Identify which cell holds the provided text, then report its [X, Y] central coordinate. 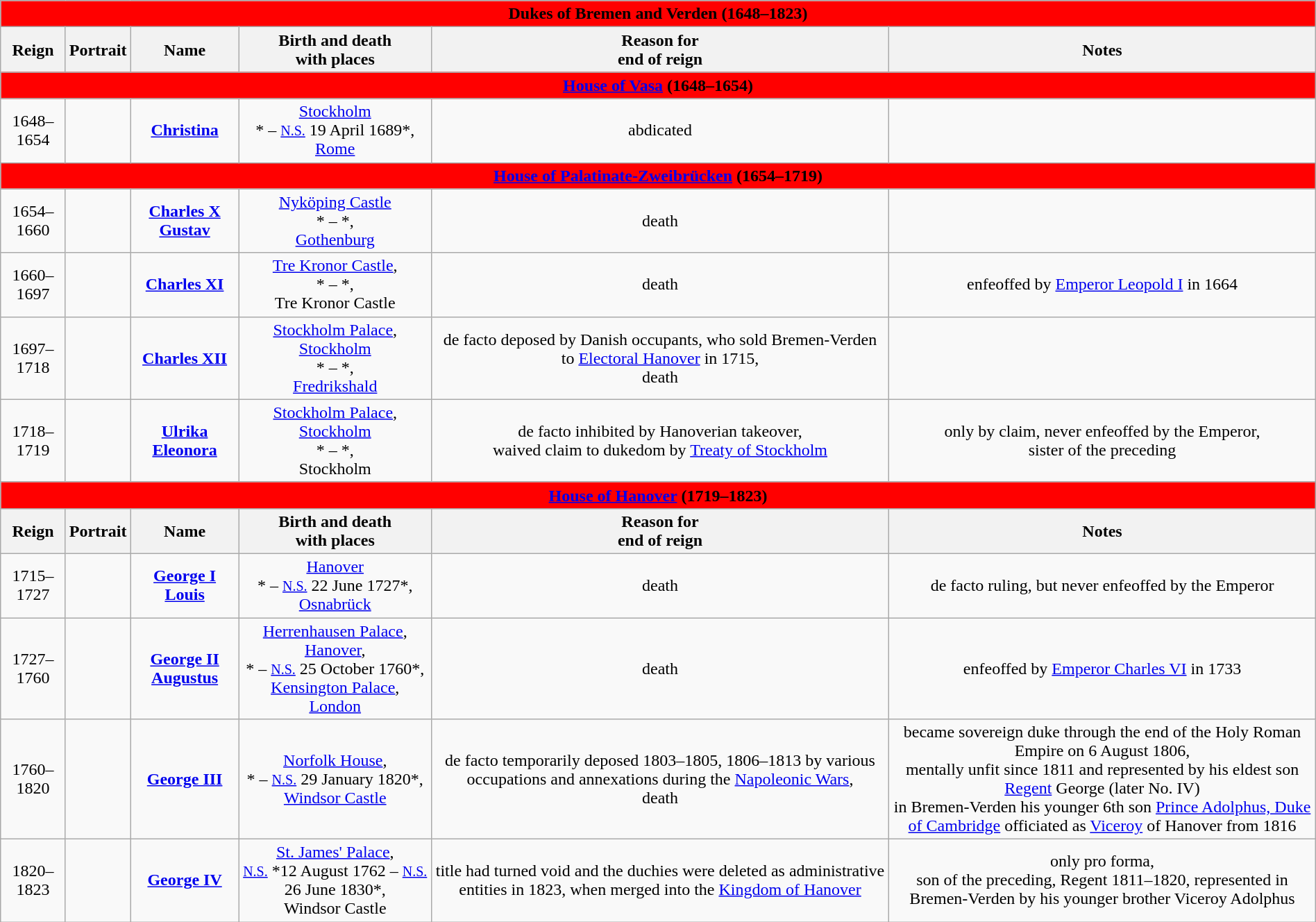
George IV [185, 880]
only by claim, never enfeoffed by the Emperor, sister of the preceding [1102, 440]
de facto deposed by Danish occupants, who sold Bremen-Verden to Electoral Hanover in 1715, death [660, 358]
Charles XII [185, 358]
de facto temporarily deposed 1803–1805, 1806–1813 by various occupations and annexations during the Napoleonic Wars, death [660, 779]
House of Vasa (1648–1654) [658, 85]
enfeoffed by Emperor Charles VI in 1733 [1102, 669]
1727–1760 [33, 669]
Herrenhausen Palace, Hanover, * – N.S. 25 October 1760*, Kensington Palace, London [335, 669]
Charles X Gustav [185, 221]
1715–1727 [33, 585]
George II Augustus [185, 669]
St. James' Palace, N.S. *12 August 1762 – N.S. 26 June 1830*, Windsor Castle [335, 880]
1648–1654 [33, 131]
House of Palatinate-Zweibrücken (1654–1719) [658, 176]
Nyköping Castle* – *, Gothenburg [335, 221]
1760–1820 [33, 779]
enfeoffed by Emperor Leopold I in 1664 [1102, 285]
Norfolk House, * – N.S. 29 January 1820*, Windsor Castle [335, 779]
Stockholm* – N.S. 19 April 1689*, Rome [335, 131]
title had turned void and the duchies were deleted as administrative entities in 1823, when merged into the Kingdom of Hanover [660, 880]
1697–1718 [33, 358]
George III [185, 779]
Stockholm Palace, Stockholm* – *, Stockholm [335, 440]
1718–1719 [33, 440]
House of Hanover (1719–1823) [658, 495]
de facto ruling, but never enfeoffed by the Emperor [1102, 585]
Hanover* – N.S. 22 June 1727*, Osnabrück [335, 585]
George I Louis [185, 585]
de facto inhibited by Hanoverian takeover, waived claim to dukedom by Treaty of Stockholm [660, 440]
only pro forma, son of the preceding, Regent 1811–1820, represented in Bremen-Verden by his younger brother Viceroy Adolphus [1102, 880]
Tre Kronor Castle, * – *, Tre Kronor Castle [335, 285]
Christina [185, 131]
1820–1823 [33, 880]
abdicated [660, 131]
1660–1697 [33, 285]
1654–1660 [33, 221]
Stockholm Palace, Stockholm* – *, Fredrikshald [335, 358]
Ulrika Eleonora [185, 440]
Charles XI [185, 285]
Dukes of Bremen and Verden (1648–1823) [658, 14]
